Scan for the cell matching the given text and deliver its [x, y] coordinate at center. 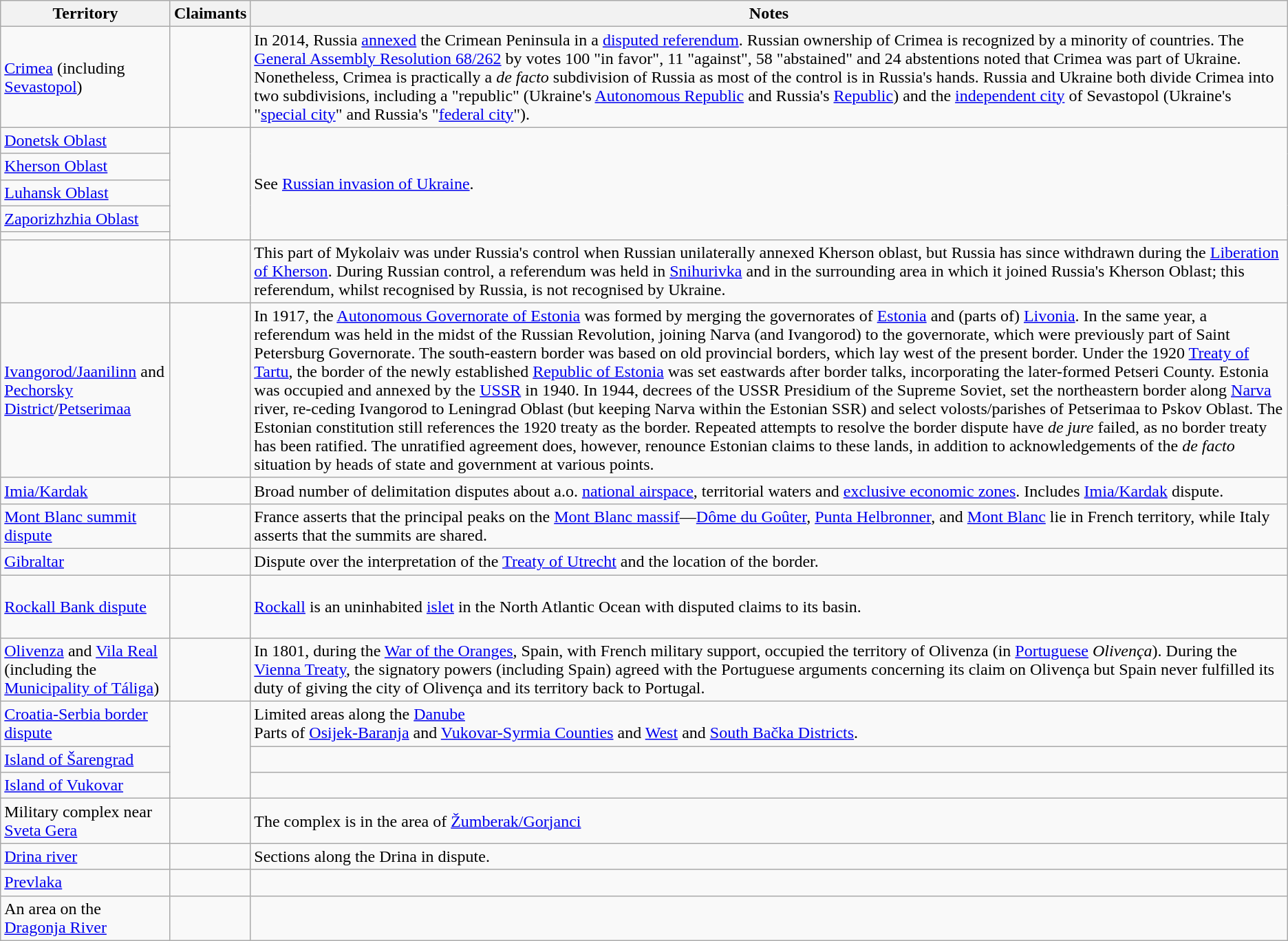
Donetsk Oblast [85, 140]
Kherson Oblast [85, 166]
Rockall is an uninhabited islet in the North Atlantic Ocean with disputed claims to its basin. [769, 607]
Limited areas along the DanubeParts of Osijek-Baranja and Vukovar-Syrmia Counties and West and South Bačka Districts. [769, 724]
Mont Blanc summit dispute [85, 526]
The complex is in the area of Žumberak/Gorjanci [769, 821]
Imia/Kardak [85, 490]
Croatia-Serbia border dispute [85, 724]
Ivangorod/Jaanilinn and Pechorsky District/Petserimaa [85, 390]
Broad number of delimitation disputes about a.o. national airspace, territorial waters and exclusive economic zones. Includes Imia/Kardak dispute. [769, 490]
Island of Šarengrad [85, 759]
Drina river [85, 856]
Military complex near Sveta Gera [85, 821]
Dispute over the interpretation of the Treaty of Utrecht and the location of the border. [769, 561]
An area on the Dragonja River [85, 918]
Rockall Bank dispute [85, 607]
Gibraltar [85, 561]
Island of Vukovar [85, 786]
Notes [769, 14]
See Russian invasion of Ukraine. [769, 183]
Claimants [210, 14]
Olivenza and Vila Real (including the Municipality of Táliga) [85, 670]
Luhansk Oblast [85, 193]
Territory [85, 14]
Prevlaka [85, 883]
Crimea (including Sevastopol) [85, 77]
Zaporizhzhia Oblast [85, 219]
Sections along the Drina in dispute. [769, 856]
